Return [x, y] of the center of cell containing provided text 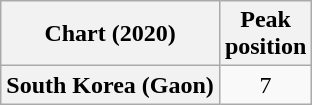
Peakposition [265, 34]
7 [265, 85]
South Korea (Gaon) [110, 85]
Chart (2020) [110, 34]
